Scan for the cell matching the given text and deliver its (X, Y) coordinate at center. 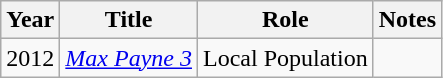
Year (30, 20)
Max Payne 3 (129, 58)
Local Population (285, 58)
Role (285, 20)
2012 (30, 58)
Title (129, 20)
Notes (407, 20)
